Scan for the cell matching the given text and deliver its (X, Y) coordinate at center. 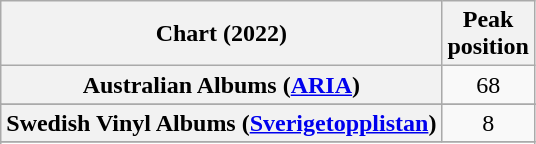
68 (488, 85)
8 (488, 123)
Chart (2022) (222, 34)
Australian Albums (ARIA) (222, 85)
Peakposition (488, 34)
Swedish Vinyl Albums (Sverigetopplistan) (222, 123)
